Search for the cell housing the specified text and yield its (x, y) center coordinate. 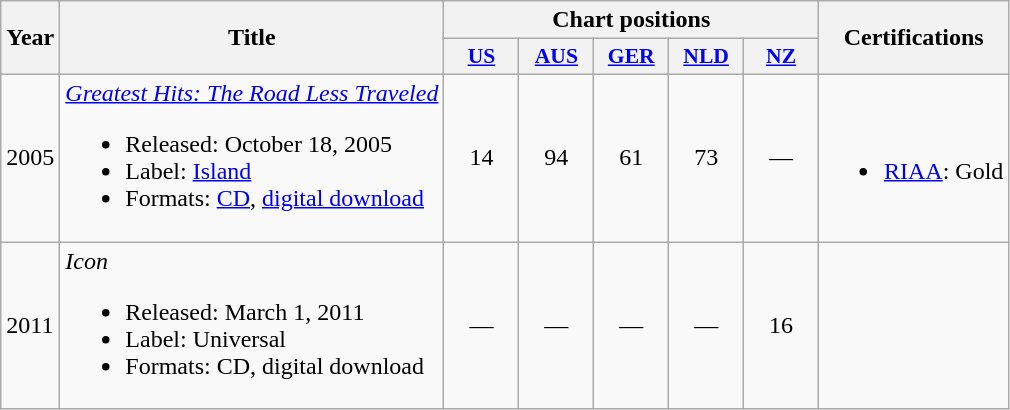
Title (252, 38)
NLD (706, 57)
Greatest Hits: The Road Less TraveledReleased: October 18, 2005Label: IslandFormats: CD, digital download (252, 158)
IconReleased: March 1, 2011Label: UniversalFormats: CD, digital download (252, 326)
Chart positions (632, 20)
2005 (30, 158)
NZ (782, 57)
61 (632, 158)
US (482, 57)
94 (556, 158)
AUS (556, 57)
73 (706, 158)
GER (632, 57)
14 (482, 158)
RIAA: Gold (914, 158)
Year (30, 38)
Certifications (914, 38)
16 (782, 326)
2011 (30, 326)
